Output the [X, Y] coordinate of the center of the cell containing the given text.  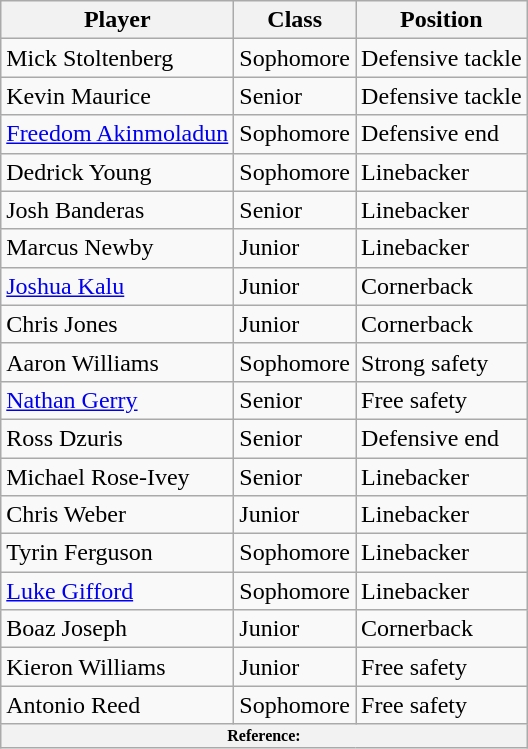
Nathan Gerry [118, 400]
Player [118, 20]
Boaz Joseph [118, 629]
Mick Stoltenberg [118, 58]
Class [295, 20]
Strong safety [442, 362]
Kieron Williams [118, 667]
Freedom Akinmoladun [118, 134]
Joshua Kalu [118, 286]
Chris Weber [118, 515]
Tyrin Ferguson [118, 553]
Marcus Newby [118, 248]
Dedrick Young [118, 172]
Antonio Reed [118, 705]
Aaron Williams [118, 362]
Josh Banderas [118, 210]
Chris Jones [118, 324]
Kevin Maurice [118, 96]
Reference: [264, 736]
Luke Gifford [118, 591]
Ross Dzuris [118, 438]
Michael Rose-Ivey [118, 477]
Position [442, 20]
